Find where the given text appears and provide that cell's center as (x, y) coordinate. 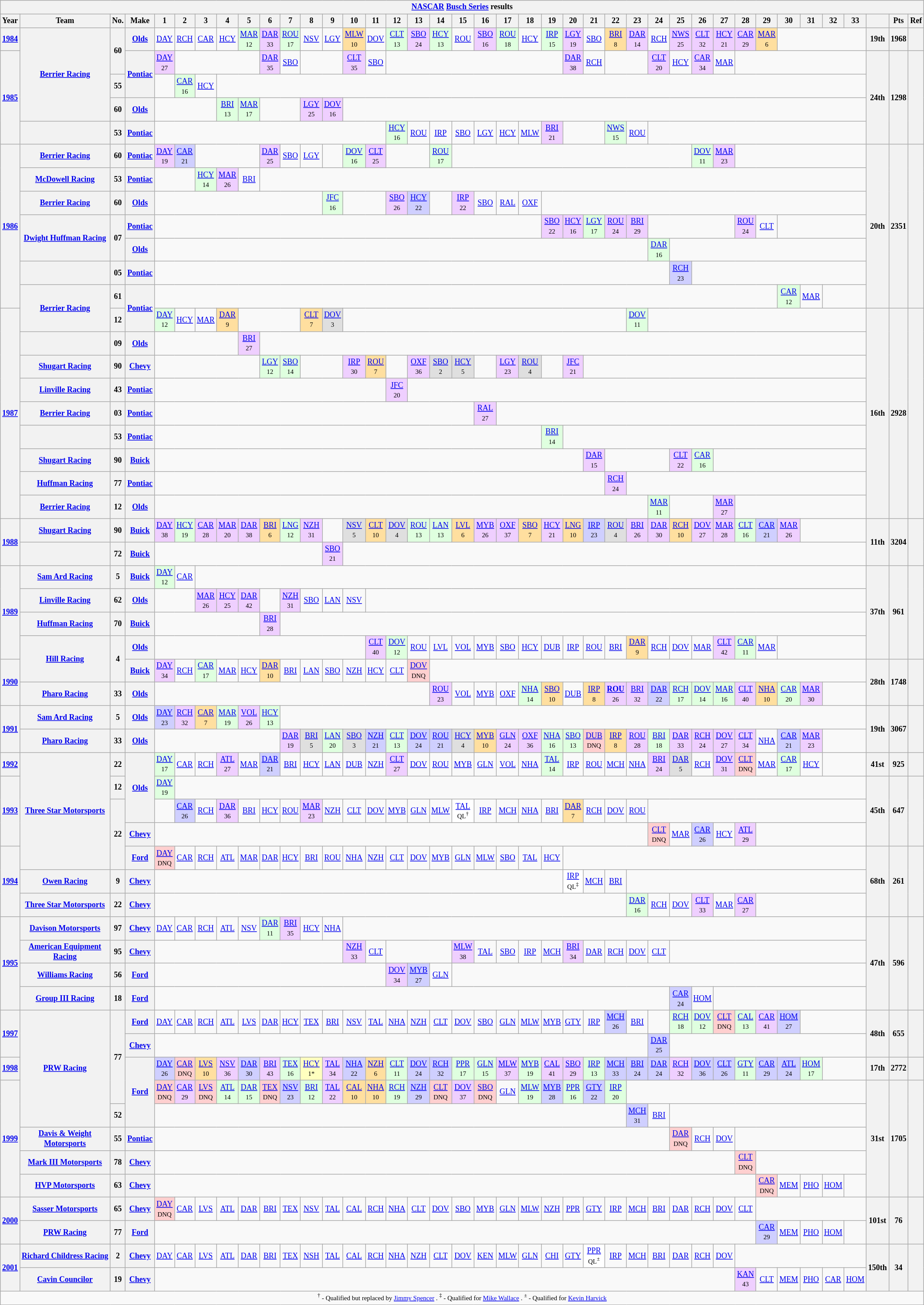
NSV5 (354, 530)
LGY12 (270, 366)
1990 (10, 682)
RCH23 (680, 273)
TEX16 (290, 1069)
PPR16 (573, 1092)
DAY26 (165, 1069)
NZH29 (419, 1092)
BRI43 (270, 1069)
2351 (898, 226)
17 (508, 21)
ATL14 (227, 1092)
GTY22 (594, 1092)
SBO13 (573, 741)
HOM17 (811, 1069)
10 (354, 21)
BRI27 (249, 343)
DAY34 (165, 671)
34 (898, 1268)
15 (463, 21)
LAN20 (333, 741)
DOV37 (463, 1092)
45th (878, 811)
29 (767, 21)
CLT27 (397, 764)
MAR12 (249, 39)
Dwight Huffman Racing (64, 238)
JFC20 (397, 390)
MAR28 (724, 530)
150th (878, 1268)
GLN24 (508, 741)
ROU21 (441, 741)
RCH10 (680, 530)
CAR12 (789, 296)
Ref (916, 21)
07 (118, 238)
47th (878, 964)
1995 (10, 964)
KAN43 (745, 1279)
27 (724, 21)
NHA16 (552, 741)
DAY23 (165, 718)
NHA14 (530, 694)
HCY19 (185, 530)
LGY17 (594, 226)
CAR41 (767, 1022)
DAR7 (573, 811)
DOV14 (702, 694)
American Equipment Racing (64, 952)
Hill Racing (64, 659)
DOV3 (333, 320)
NHA22 (354, 1069)
ROU18 (508, 39)
2001 (10, 1268)
MLW37 (508, 1069)
DOV34 (397, 975)
SBO22 (552, 226)
CAL41 (552, 1069)
26 (702, 21)
03 (118, 414)
MAR17 (249, 109)
DAY27 (165, 63)
61 (118, 296)
MAR20 (227, 530)
BRI28 (270, 624)
Sasser Motorsports (64, 1209)
DAY17 (165, 764)
CLT20 (659, 63)
1989 (10, 613)
1705 (898, 1139)
BRI29 (637, 226)
1998 (10, 1069)
CLT33 (702, 905)
HCY22 (419, 203)
SBO10 (552, 694)
1748 (898, 682)
655 (898, 1034)
31 (811, 21)
1968 (898, 39)
97 (118, 929)
RCH17 (680, 694)
BRI5 (311, 741)
MCH31 (637, 1115)
MYB26 (485, 530)
TAL22 (333, 1092)
52 (118, 1115)
70 (118, 624)
11 (376, 21)
JFC16 (333, 203)
Williams Racing (64, 975)
CAR7 (206, 718)
HCY1* (311, 1069)
1991 (10, 729)
PPRQL± (594, 1256)
ROU23 (441, 694)
05 (118, 273)
IRPQL‡ (573, 881)
DAY38 (165, 530)
BRI13 (227, 109)
23 (637, 21)
RAL27 (485, 414)
56 (118, 975)
IRP23 (594, 530)
CLT42 (724, 647)
LAN13 (441, 530)
DOV31 (724, 764)
SBO14 (290, 366)
GLN15 (485, 1069)
SBO2 (441, 366)
CLT7 (311, 320)
Davison Motorsports (64, 929)
14 (441, 21)
DAR22 (659, 694)
BRI8 (616, 39)
MYB19 (530, 1069)
NWS25 (680, 39)
SBO24 (419, 39)
BRI35 (290, 929)
CAR24 (680, 999)
CLT10 (376, 530)
PPR (573, 1209)
MAR16 (724, 694)
LGY25 (311, 109)
TAL34 (333, 1069)
LGY23 (508, 366)
68th (878, 881)
CLT25 (376, 156)
DAR19 (290, 741)
† - Qualified but replaced by Jimmy Spencer . ‡ - Qualified for Mike Wallace . ± - Qualified for Kevin Harvick (462, 1298)
KEN (485, 1256)
IRP20 (616, 1092)
RAL (508, 203)
11th (878, 542)
DAR42 (249, 600)
CHI (552, 1256)
ATL24 (789, 1069)
17th (878, 1069)
1997 (10, 1034)
VOL26 (249, 718)
DUBDNQ (594, 741)
20th (878, 226)
78 (118, 1162)
CLT32 (702, 39)
NSV36 (227, 1069)
DAR36 (227, 811)
PPR17 (463, 1069)
DAR21 (270, 764)
6 (270, 21)
1298 (898, 98)
16 (485, 21)
1985 (10, 98)
SBODNQ (485, 1092)
65 (118, 1209)
SBO21 (333, 554)
3 (206, 21)
CLT34 (745, 741)
IRP15 (552, 39)
62 (118, 600)
TAL14 (552, 764)
CAR27 (745, 905)
OXF37 (508, 530)
No. (118, 21)
1992 (10, 764)
3204 (898, 542)
961 (898, 613)
CAR11 (745, 647)
HCY25 (227, 600)
37th (878, 613)
1993 (10, 811)
GTY11 (745, 1069)
NSV23 (290, 1092)
HOM27 (789, 1022)
24 (659, 21)
BRI14 (552, 437)
CLT16 (745, 530)
BRI12 (311, 1092)
DOV4 (397, 530)
DAR35 (270, 63)
BRI21 (552, 133)
596 (898, 964)
JFC21 (573, 366)
BRI34 (573, 952)
Davis & Weight Motorsports (64, 1139)
HVP Motorsports (64, 1186)
1987 (10, 413)
1994 (10, 881)
101st (878, 1221)
1999 (10, 1139)
Group III Racing (64, 999)
13 (419, 21)
2772 (898, 1069)
MCH26 (616, 1022)
BRI6 (270, 530)
21 (594, 21)
BRI18 (659, 741)
76 (898, 1221)
RCH19 (397, 1092)
ROU26 (616, 694)
7 (290, 21)
IRP13 (594, 1069)
1986 (10, 226)
SBO16 (485, 39)
1988 (10, 542)
72 (118, 554)
NZH21 (376, 741)
24th (878, 98)
NSH (311, 1256)
1984 (10, 39)
HCY14 (206, 180)
ATL29 (745, 834)
MCH33 (616, 1069)
LNG10 (573, 530)
MAR19 (227, 718)
1 (165, 21)
ROU28 (637, 741)
Mark III Motorsports (64, 1162)
DAR10 (270, 671)
CLT35 (354, 63)
95 (118, 952)
MYB10 (485, 741)
LGY19 (573, 39)
925 (898, 764)
48th (878, 1034)
RCH18 (680, 1022)
LVL6 (463, 530)
MLW10 (354, 39)
Team (64, 21)
MYB27 (419, 975)
Make (140, 21)
LVSDNQ (206, 1092)
25 (680, 21)
CAL10 (354, 1092)
Owen Racing (64, 881)
McDowell Racing (64, 180)
3067 (898, 729)
DARDNQ (680, 1139)
43 (118, 390)
MAR11 (659, 507)
CAR34 (702, 63)
DAR11 (270, 929)
2000 (10, 1221)
CAR20 (789, 694)
MLW19 (530, 1092)
28 (745, 21)
IRP30 (354, 366)
DAR24 (659, 1069)
ROU13 (419, 530)
CLT22 (680, 460)
NASCAR Busch Series results (462, 7)
ROU7 (376, 366)
BRI32 (637, 694)
16th (878, 413)
SBO3 (354, 741)
SBO29 (573, 1069)
BRI26 (637, 530)
HCY5 (463, 366)
HCY4 (463, 741)
CLT26 (724, 1069)
MAR6 (767, 39)
Pts (898, 21)
SBO26 (397, 203)
LNG12 (290, 530)
ATL27 (227, 764)
41st (878, 764)
DOV36 (702, 1069)
MAR27 (724, 507)
NZH33 (354, 952)
63 (118, 1186)
MLW38 (463, 952)
NWS15 (616, 133)
32 (833, 21)
TEXDNQ (270, 1092)
261 (898, 881)
LVS10 (206, 1069)
DAR5 (680, 764)
SBO7 (530, 530)
MYB28 (552, 1092)
31st (878, 1139)
09 (118, 343)
8 (311, 21)
2928 (898, 413)
647 (898, 811)
NZH6 (376, 1069)
TALQL† (463, 811)
CLT11 (397, 1069)
CAR28 (206, 530)
28th (878, 682)
Richard Childress Racing (64, 1256)
20 (573, 21)
LVL (441, 647)
DAR14 (637, 39)
CAL13 (745, 1022)
Year (10, 21)
Cavin Councilor (64, 1279)
30 (789, 21)
IRP22 (463, 203)
DOVDNQ (419, 671)
MAR30 (811, 694)
